Capture the cell that displays the provided text and extract its [X, Y] central coordinate. 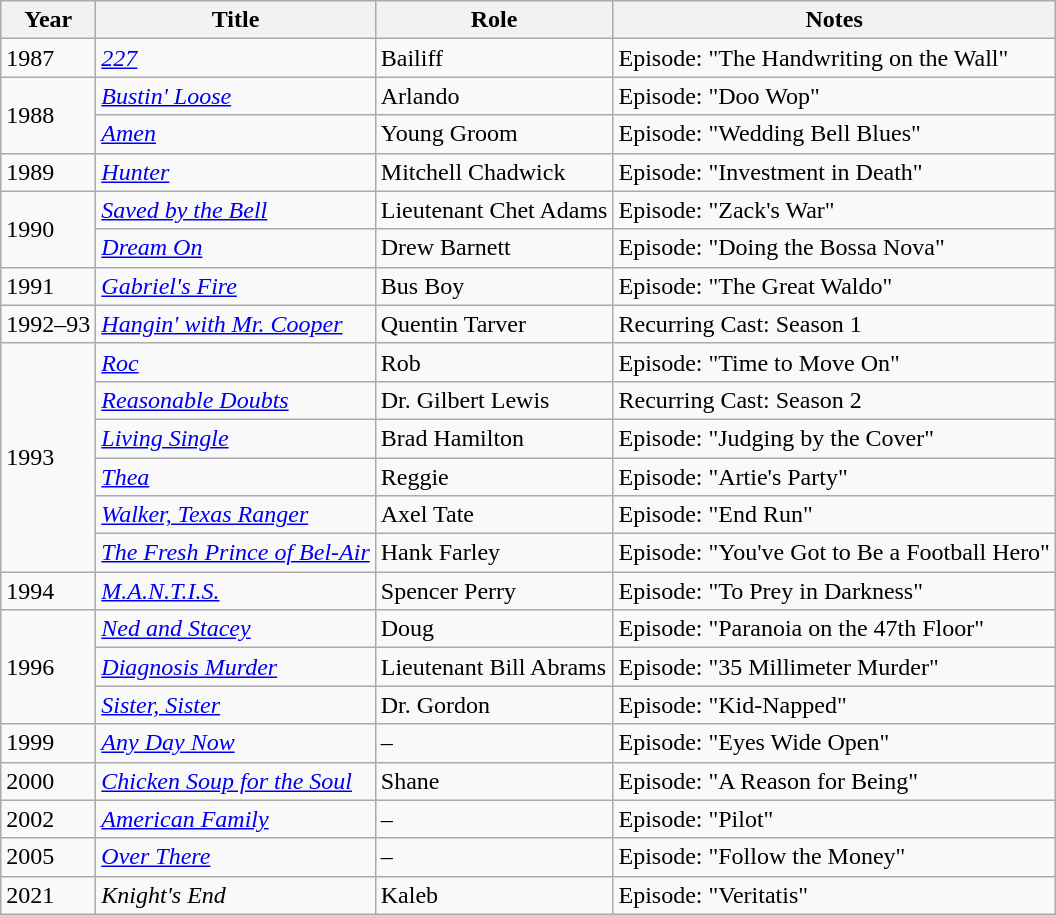
Episode: "The Handwriting on the Wall" [834, 58]
Brad Hamilton [494, 438]
Dream On [236, 248]
Young Groom [494, 134]
Episode: "Veritatis" [834, 895]
Knight's End [236, 895]
Lieutenant Chet Adams [494, 210]
Episode: "The Great Waldo" [834, 286]
Gabriel's Fire [236, 286]
Saved by the Bell [236, 210]
Year [48, 20]
Episode: "Investment in Death" [834, 172]
2021 [48, 895]
Dr. Gordon [494, 705]
Kaleb [494, 895]
Quentin Tarver [494, 324]
Episode: "Wedding Bell Blues" [834, 134]
Episode: "Time to Move On" [834, 362]
Bailiff [494, 58]
Amen [236, 134]
Ned and Stacey [236, 629]
Sister, Sister [236, 705]
2000 [48, 781]
Episode: "A Reason for Being" [834, 781]
2002 [48, 819]
Thea [236, 477]
Title [236, 20]
Mitchell Chadwick [494, 172]
Walker, Texas Ranger [236, 515]
Episode: "To Prey in Darkness" [834, 591]
Dr. Gilbert Lewis [494, 400]
Roc [236, 362]
Role [494, 20]
Hunter [236, 172]
Rob [494, 362]
Episode: "Doo Wop" [834, 96]
Recurring Cast: Season 2 [834, 400]
1991 [48, 286]
Arlando [494, 96]
1992–93 [48, 324]
Episode: "35 Millimeter Murder" [834, 667]
Episode: "Follow the Money" [834, 857]
1999 [48, 743]
M.A.N.T.I.S. [236, 591]
Spencer Perry [494, 591]
American Family [236, 819]
Any Day Now [236, 743]
Reggie [494, 477]
The Fresh Prince of Bel-Air [236, 553]
Chicken Soup for the Soul [236, 781]
1988 [48, 115]
Episode: "Pilot" [834, 819]
Bustin' Loose [236, 96]
1994 [48, 591]
Shane [494, 781]
Episode: "Zack's War" [834, 210]
Over There [236, 857]
Hank Farley [494, 553]
1996 [48, 667]
Episode: "Artie's Party" [834, 477]
Episode: "You've Got to Be a Football Hero" [834, 553]
1990 [48, 229]
Reasonable Doubts [236, 400]
Doug [494, 629]
Episode: "Kid-Napped" [834, 705]
Episode: "Doing the Bossa Nova" [834, 248]
227 [236, 58]
Episode: "Paranoia on the 47th Floor" [834, 629]
Episode: "Eyes Wide Open" [834, 743]
Axel Tate [494, 515]
Living Single [236, 438]
Diagnosis Murder [236, 667]
1989 [48, 172]
Bus Boy [494, 286]
1987 [48, 58]
Hangin' with Mr. Cooper [236, 324]
1993 [48, 457]
Drew Barnett [494, 248]
2005 [48, 857]
Notes [834, 20]
Recurring Cast: Season 1 [834, 324]
Episode: "Judging by the Cover" [834, 438]
Episode: "End Run" [834, 515]
Lieutenant Bill Abrams [494, 667]
